Output the (x, y) coordinate of the center of the cell containing the given text.  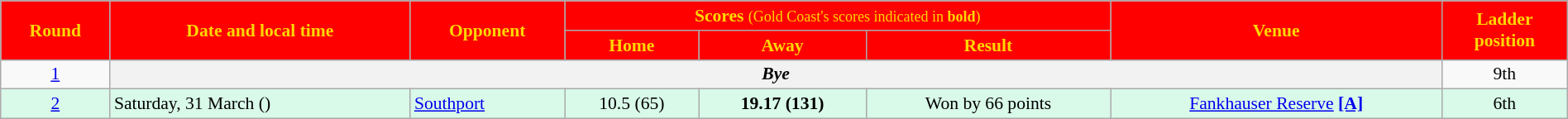
Southport (488, 104)
Ladderposition (1504, 30)
1 (55, 74)
10.5 (65) (632, 104)
Away (782, 45)
Venue (1277, 30)
Round (55, 30)
Bye (776, 74)
Scores (Gold Coast's scores indicated in bold) (838, 16)
Opponent (488, 30)
2 (55, 104)
Fankhauser Reserve [A] (1277, 104)
9th (1504, 74)
Saturday, 31 March () (260, 104)
Won by 66 points (988, 104)
Result (988, 45)
6th (1504, 104)
Home (632, 45)
Date and local time (260, 30)
19.17 (131) (782, 104)
